Return the (x, y) coordinate for the center point of the cell that contains the specified text.  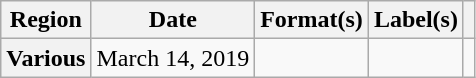
March 14, 2019 (173, 58)
Various (46, 58)
Date (173, 20)
Format(s) (312, 20)
Label(s) (416, 20)
Region (46, 20)
